From the cell containing the given text, extract its center point as (x, y) coordinate. 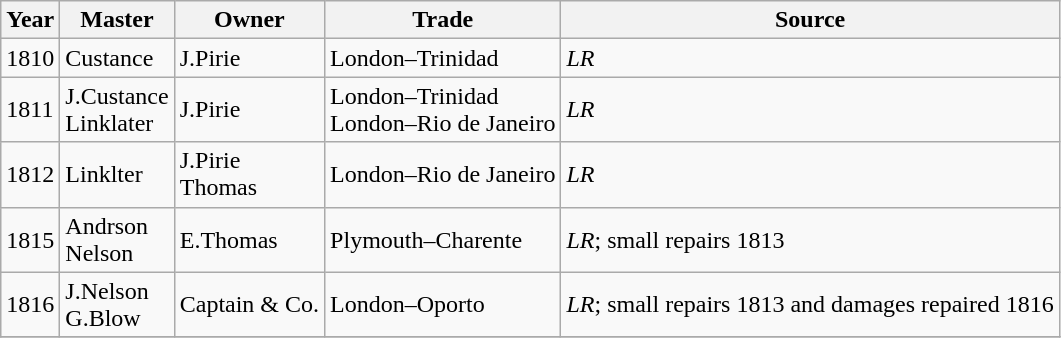
J.CustanceLinklater (117, 110)
1810 (30, 58)
London–TrinidadLondon–Rio de Janeiro (443, 110)
LR; small repairs 1813 (810, 240)
Master (117, 20)
LR; small repairs 1813 and damages repaired 1816 (810, 304)
1812 (30, 174)
Linklter (117, 174)
1816 (30, 304)
Captain & Co. (249, 304)
1811 (30, 110)
E.Thomas (249, 240)
London–Rio de Janeiro (443, 174)
AndrsonNelson (117, 240)
Owner (249, 20)
1815 (30, 240)
Trade (443, 20)
Plymouth–Charente (443, 240)
London–Oporto (443, 304)
Year (30, 20)
London–Trinidad (443, 58)
Custance (117, 58)
Source (810, 20)
J.NelsonG.Blow (117, 304)
J.PirieThomas (249, 174)
